Return the [X, Y] coordinate for the center point of the cell that contains the specified text.  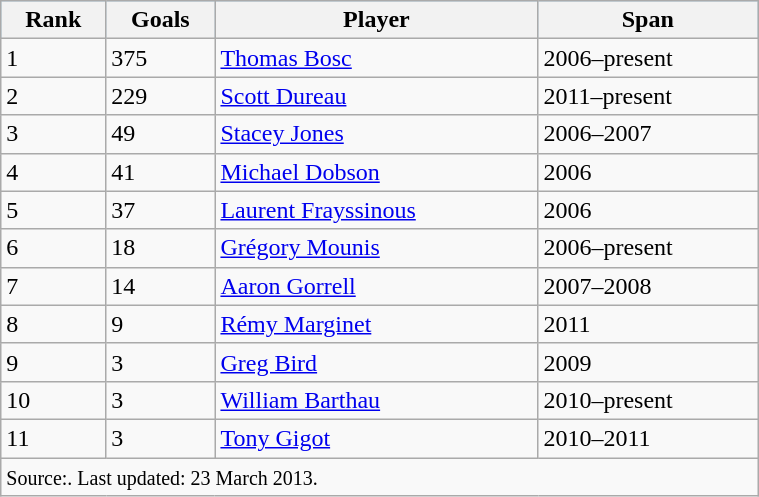
229 [160, 96]
Stacey Jones [376, 134]
Laurent Frayssinous [376, 210]
Greg Bird [376, 362]
Span [648, 20]
Rank [54, 20]
4 [54, 172]
Goals [160, 20]
Player [376, 20]
2010–2011 [648, 438]
2007–2008 [648, 286]
Scott Dureau [376, 96]
2011–present [648, 96]
8 [54, 324]
7 [54, 286]
2011 [648, 324]
10 [54, 400]
2009 [648, 362]
41 [160, 172]
Thomas Bosc [376, 58]
375 [160, 58]
37 [160, 210]
William Barthau [376, 400]
14 [160, 286]
Grégory Mounis [376, 248]
2 [54, 96]
49 [160, 134]
2010–present [648, 400]
18 [160, 248]
Tony Gigot [376, 438]
Michael Dobson [376, 172]
Rémy Marginet [376, 324]
Aaron Gorrell [376, 286]
Source:. Last updated: 23 March 2013. [380, 477]
11 [54, 438]
2006–2007 [648, 134]
1 [54, 58]
6 [54, 248]
5 [54, 210]
